Return [X, Y] of the center of cell containing provided text 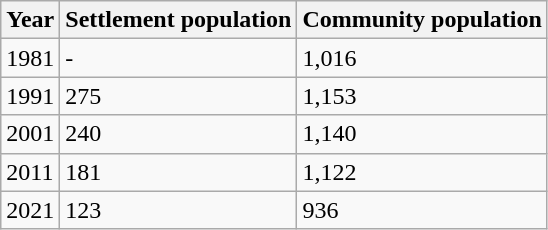
1991 [30, 96]
Community population [422, 20]
Year [30, 20]
275 [178, 96]
123 [178, 210]
181 [178, 172]
1,153 [422, 96]
- [178, 58]
2021 [30, 210]
Settlement population [178, 20]
2001 [30, 134]
1,016 [422, 58]
240 [178, 134]
1981 [30, 58]
936 [422, 210]
1,122 [422, 172]
1,140 [422, 134]
2011 [30, 172]
